Provide the [X, Y] coordinate of the cell's center where the given text is located.  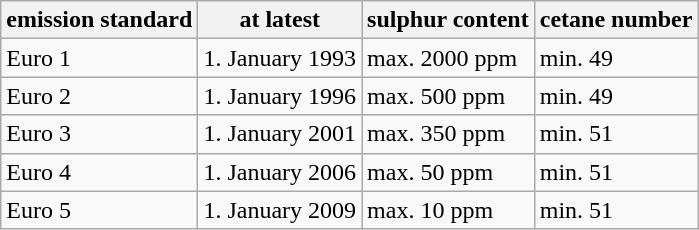
1. January 1996 [280, 96]
Euro 3 [100, 134]
max. 10 ppm [448, 210]
sulphur content [448, 20]
Euro 2 [100, 96]
1. January 2009 [280, 210]
max. 350 ppm [448, 134]
emission standard [100, 20]
1. January 2001 [280, 134]
Euro 1 [100, 58]
max. 50 ppm [448, 172]
1. January 2006 [280, 172]
max. 2000 ppm [448, 58]
at latest [280, 20]
Euro 4 [100, 172]
cetane number [616, 20]
max. 500 ppm [448, 96]
Euro 5 [100, 210]
1. January 1993 [280, 58]
